Capture the cell that displays the provided text and extract its (X, Y) central coordinate. 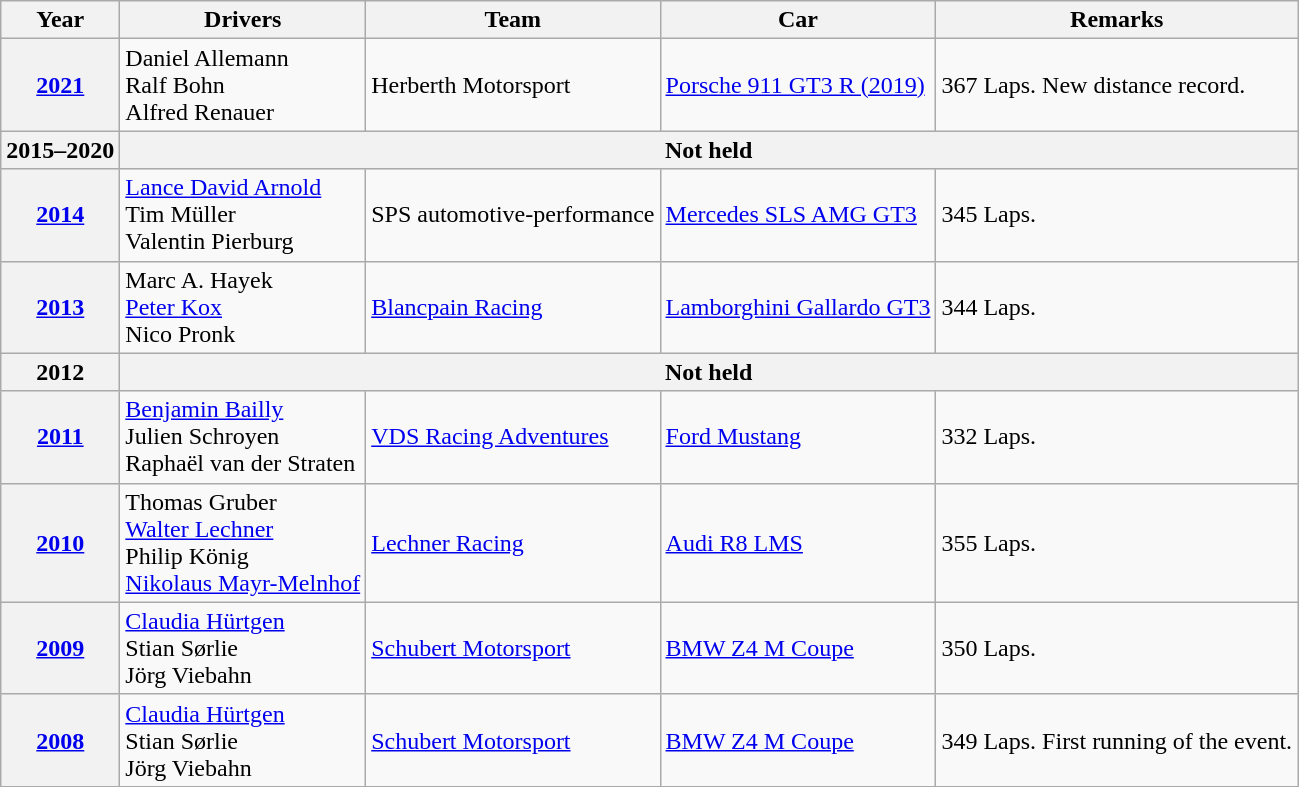
SPS automotive-performance (513, 215)
Daniel Allemann Ralf Bohn Alfred Renauer (243, 85)
Blancpain Racing (513, 307)
349 Laps. First running of the event. (1117, 740)
Benjamin Bailly Julien Schroyen Raphaël van der Straten (243, 437)
2021 (60, 85)
350 Laps. (1117, 648)
367 Laps. New distance record. (1117, 85)
Ford Mustang (798, 437)
2013 (60, 307)
Lechner Racing (513, 542)
Thomas Gruber Walter Lechner Philip König Nikolaus Mayr-Melnhof (243, 542)
Team (513, 20)
Lance David Arnold Tim Müller Valentin Pierburg (243, 215)
344 Laps. (1117, 307)
2014 (60, 215)
2009 (60, 648)
2008 (60, 740)
2015–2020 (60, 150)
2011 (60, 437)
355 Laps. (1117, 542)
VDS Racing Adventures (513, 437)
Marc A. Hayek Peter Kox Nico Pronk (243, 307)
2010 (60, 542)
Mercedes SLS AMG GT3 (798, 215)
Remarks (1117, 20)
Drivers (243, 20)
Porsche 911 GT3 R (2019) (798, 85)
Year (60, 20)
Car (798, 20)
Herberth Motorsport (513, 85)
345 Laps. (1117, 215)
Audi R8 LMS (798, 542)
Lamborghini Gallardo GT3 (798, 307)
2012 (60, 372)
332 Laps. (1117, 437)
